Pinpoint the cell where the given text exists, returning its (x, y) midpoint coordinate. 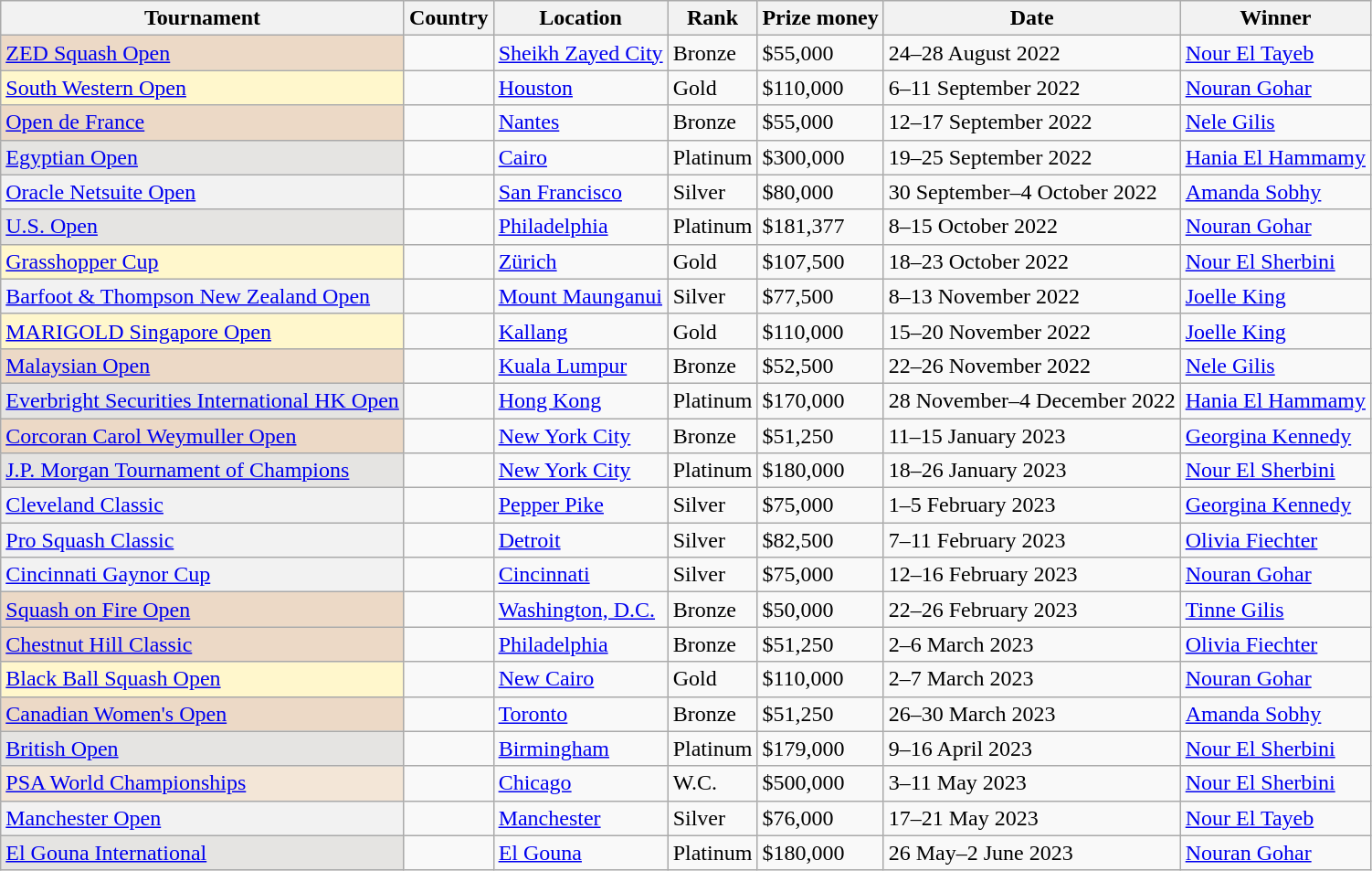
Country (449, 18)
MARIGOLD Singapore Open (203, 331)
Hong Kong (581, 400)
Black Ball Squash Open (203, 679)
22–26 February 2023 (1032, 610)
9–16 April 2023 (1032, 749)
2–6 March 2023 (1032, 644)
Kuala Lumpur (581, 366)
18–23 October 2022 (1032, 261)
Nantes (581, 122)
18–26 January 2023 (1032, 471)
22–26 November 2022 (1032, 366)
PSA World Championships (203, 783)
$107,500 (820, 261)
Location (581, 18)
17–21 May 2023 (1032, 818)
Houston (581, 88)
Cleveland Classic (203, 505)
Squash on Fire Open (203, 610)
8–13 November 2022 (1032, 296)
$300,000 (820, 157)
1–5 February 2023 (1032, 505)
El Gouna International (203, 853)
J.P. Morgan Tournament of Champions (203, 471)
Detroit (581, 540)
South Western Open (203, 88)
ZED Squash Open (203, 53)
Toronto (581, 714)
$170,000 (820, 400)
$82,500 (820, 540)
Tournament (203, 18)
Barfoot & Thompson New Zealand Open (203, 296)
12–16 February 2023 (1032, 575)
19–25 September 2022 (1032, 157)
Oracle Netsuite Open (203, 192)
W.C. (712, 783)
Birmingham (581, 749)
12–17 September 2022 (1032, 122)
Grasshopper Cup (203, 261)
Manchester (581, 818)
8–15 October 2022 (1032, 227)
6–11 September 2022 (1032, 88)
Cairo (581, 157)
$179,000 (820, 749)
Cincinnati (581, 575)
Zürich (581, 261)
11–15 January 2023 (1032, 436)
$80,000 (820, 192)
Egyptian Open (203, 157)
$76,000 (820, 818)
26–30 March 2023 (1032, 714)
$50,000 (820, 610)
New Cairo (581, 679)
San Francisco (581, 192)
Mount Maunganui (581, 296)
15–20 November 2022 (1032, 331)
Canadian Women's Open (203, 714)
30 September–4 October 2022 (1032, 192)
Tinne Gilis (1275, 610)
3–11 May 2023 (1032, 783)
Open de France (203, 122)
Cincinnati Gaynor Cup (203, 575)
26 May–2 June 2023 (1032, 853)
Washington, D.C. (581, 610)
Corcoran Carol Weymuller Open (203, 436)
Sheikh Zayed City (581, 53)
$77,500 (820, 296)
$181,377 (820, 227)
2–7 March 2023 (1032, 679)
$52,500 (820, 366)
Manchester Open (203, 818)
Kallang (581, 331)
28 November–4 December 2022 (1032, 400)
Malaysian Open (203, 366)
El Gouna (581, 853)
Pepper Pike (581, 505)
British Open (203, 749)
Winner (1275, 18)
Prize money (820, 18)
Date (1032, 18)
U.S. Open (203, 227)
7–11 February 2023 (1032, 540)
Chestnut Hill Classic (203, 644)
$500,000 (820, 783)
Pro Squash Classic (203, 540)
Everbright Securities International HK Open (203, 400)
Rank (712, 18)
Chicago (581, 783)
24–28 August 2022 (1032, 53)
